Determine the [x, y] coordinate at the center of the cell enclosing the given text.  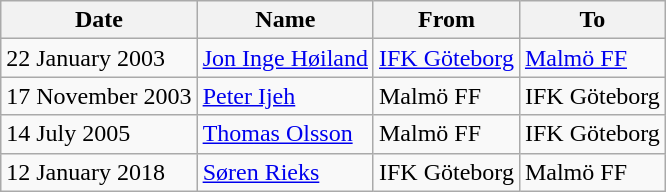
From [446, 20]
Date [99, 20]
To [592, 20]
Peter Ijeh [285, 96]
17 November 2003 [99, 96]
12 January 2018 [99, 172]
Jon Inge Høiland [285, 58]
22 January 2003 [99, 58]
Thomas Olsson [285, 134]
Name [285, 20]
Søren Rieks [285, 172]
14 July 2005 [99, 134]
